From the cell containing the given text, extract its center point as [x, y] coordinate. 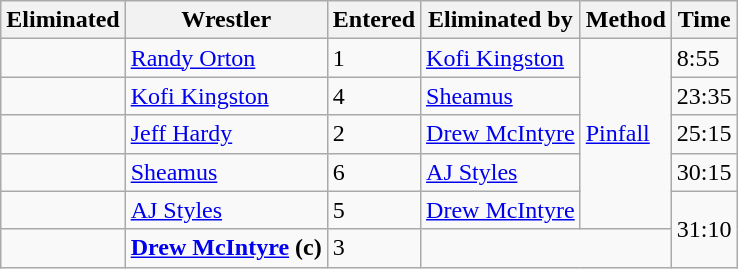
Pinfall [626, 134]
30:15 [704, 172]
25:15 [704, 134]
1 [374, 58]
23:35 [704, 96]
2 [374, 134]
Wrestler [226, 20]
8:55 [704, 58]
Time [704, 20]
6 [374, 172]
Drew McIntyre (c) [226, 248]
Method [626, 20]
Jeff Hardy [226, 134]
3 [374, 248]
31:10 [704, 229]
4 [374, 96]
Eliminated [63, 20]
Entered [374, 20]
Randy Orton [226, 58]
5 [374, 210]
Eliminated by [501, 20]
